Return [x, y] of the center of cell containing provided text 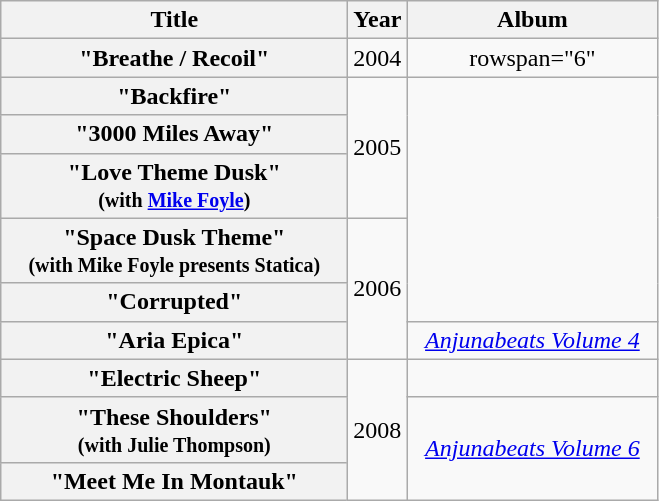
"Breathe / Recoil" [174, 58]
"Electric Sheep" [174, 378]
2006 [378, 288]
Anjunabeats Volume 4 [532, 340]
"Corrupted" [174, 302]
"Meet Me In Montauk" [174, 481]
"Backfire" [174, 96]
2008 [378, 430]
Year [378, 20]
"These Shoulders" (with Julie Thompson) [174, 430]
Title [174, 20]
"Love Theme Dusk" (with Mike Foyle) [174, 186]
"3000 Miles Away" [174, 134]
Album [532, 20]
"Space Dusk Theme" (with Mike Foyle presents Statica) [174, 250]
Anjunabeats Volume 6 [532, 448]
rowspan="6" [532, 58]
2005 [378, 148]
"Aria Epica" [174, 340]
2004 [378, 58]
